Locate the cell with the specified text and output its (X, Y) center coordinate. 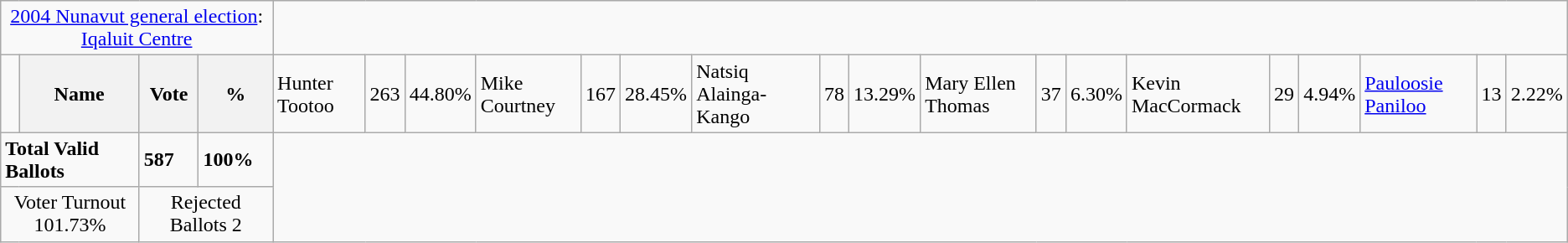
4.94% (1330, 94)
% (236, 94)
Natsiq Alainga-Kango (756, 94)
Kevin MacCormack (1198, 94)
Total Valid Ballots (70, 159)
13 (1491, 94)
2004 Nunavut general election: Iqaluit Centre (137, 28)
Rejected Ballots 2 (206, 215)
28.45% (657, 94)
6.30% (1096, 94)
167 (601, 94)
Mike Courtney (528, 94)
37 (1050, 94)
587 (169, 159)
2.22% (1536, 94)
29 (1285, 94)
Pauloosie Paniloo (1419, 94)
Name (79, 94)
263 (385, 94)
Voter Turnout 101.73% (70, 215)
Hunter Tootoo (320, 94)
Mary Ellen Thomas (978, 94)
13.29% (885, 94)
Vote (169, 94)
44.80% (441, 94)
100% (236, 159)
78 (834, 94)
